Scan for the cell matching the given text and deliver its (X, Y) coordinate at center. 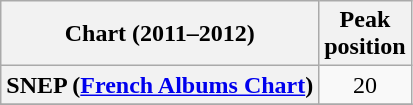
20 (365, 85)
Peakposition (365, 34)
Chart (2011–2012) (160, 34)
SNEP (French Albums Chart) (160, 85)
